Determine the (X, Y) coordinate at the center of the cell enclosing the given text.  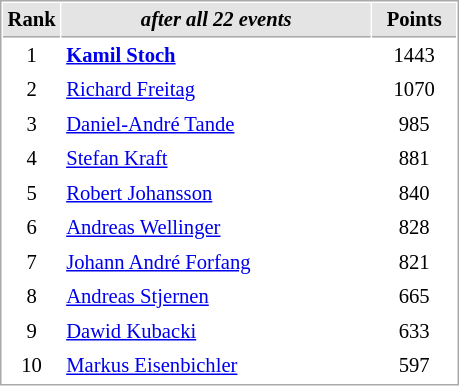
Dawid Kubacki (216, 332)
2 (32, 90)
1070 (414, 90)
828 (414, 228)
Johann André Forfang (216, 262)
821 (414, 262)
Robert Johansson (216, 194)
881 (414, 158)
5 (32, 194)
Rank (32, 20)
Andreas Wellinger (216, 228)
8 (32, 296)
7 (32, 262)
4 (32, 158)
Stefan Kraft (216, 158)
633 (414, 332)
10 (32, 366)
Points (414, 20)
Daniel-André Tande (216, 124)
1 (32, 56)
665 (414, 296)
1443 (414, 56)
985 (414, 124)
597 (414, 366)
840 (414, 194)
Kamil Stoch (216, 56)
6 (32, 228)
Andreas Stjernen (216, 296)
3 (32, 124)
Markus Eisenbichler (216, 366)
Richard Freitag (216, 90)
9 (32, 332)
after all 22 events (216, 20)
